Return [x, y] of the center of cell containing provided text 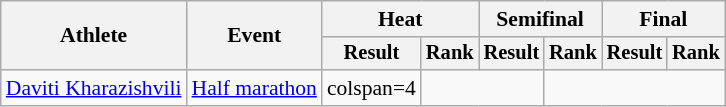
Athlete [94, 36]
Daviti Kharazishvili [94, 88]
Heat [400, 19]
Half marathon [254, 88]
colspan=4 [372, 88]
Final [664, 19]
Semifinal [540, 19]
Event [254, 36]
